For the text-containing cell, return its midpoint in [x, y] coordinate format. 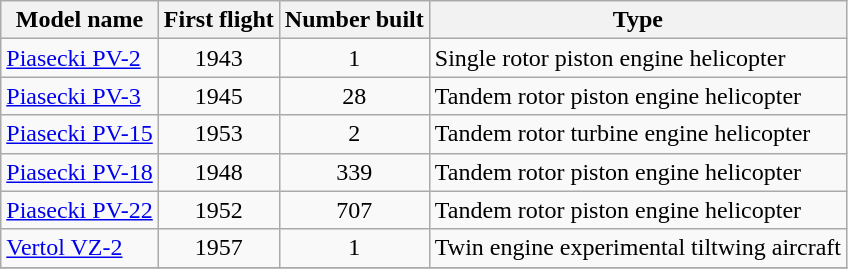
Piasecki PV-3 [80, 96]
Number built [354, 20]
1943 [218, 58]
2 [354, 134]
1952 [218, 210]
Twin engine experimental tiltwing aircraft [638, 248]
Piasecki PV-22 [80, 210]
339 [354, 172]
1945 [218, 96]
Type [638, 20]
707 [354, 210]
Single rotor piston engine helicopter [638, 58]
Piasecki PV-18 [80, 172]
Vertol VZ-2 [80, 248]
1953 [218, 134]
First flight [218, 20]
1948 [218, 172]
28 [354, 96]
Model name [80, 20]
1957 [218, 248]
Tandem rotor turbine engine helicopter [638, 134]
Piasecki PV-15 [80, 134]
Piasecki PV-2 [80, 58]
